Scan for the cell matching the given text and deliver its (X, Y) coordinate at center. 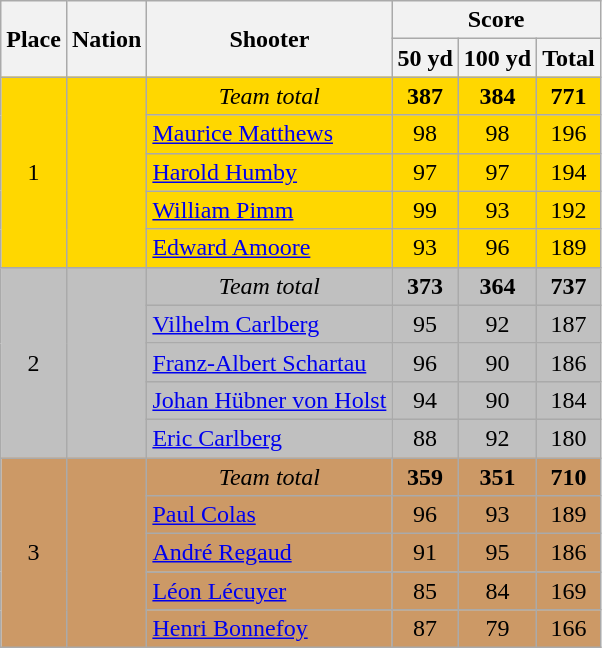
100 yd (497, 58)
Place (34, 39)
192 (569, 210)
771 (569, 96)
184 (569, 400)
737 (569, 286)
359 (425, 477)
169 (569, 591)
Franz-Albert Schartau (270, 362)
Johan Hübner von Holst (270, 400)
94 (425, 400)
Maurice Matthews (270, 134)
William Pimm (270, 210)
Harold Humby (270, 172)
Vilhelm Carlberg (270, 324)
88 (425, 438)
87 (425, 629)
373 (425, 286)
180 (569, 438)
99 (425, 210)
Edward Amoore (270, 248)
Nation (106, 39)
Shooter (270, 39)
384 (497, 96)
84 (497, 591)
Paul Colas (270, 515)
Henri Bonnefoy (270, 629)
364 (497, 286)
1 (34, 172)
194 (569, 172)
710 (569, 477)
91 (425, 553)
3 (34, 553)
Léon Lécuyer (270, 591)
André Regaud (270, 553)
166 (569, 629)
Score (496, 20)
Total (569, 58)
187 (569, 324)
351 (497, 477)
85 (425, 591)
50 yd (425, 58)
387 (425, 96)
2 (34, 362)
79 (497, 629)
196 (569, 134)
Eric Carlberg (270, 438)
